Identify which cell holds the provided text, then report its (x, y) central coordinate. 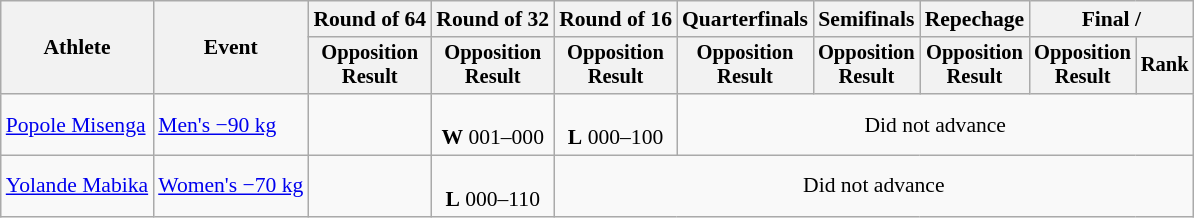
Rank (1165, 66)
Athlete (77, 48)
Popole Misenga (77, 124)
L 000–110 (492, 186)
L 000–100 (616, 124)
Women's −70 kg (230, 186)
Repechage (975, 19)
Final / (1111, 19)
Men's −90 kg (230, 124)
Event (230, 48)
Quarterfinals (745, 19)
Round of 64 (370, 19)
Round of 32 (492, 19)
Semifinals (866, 19)
Yolande Mabika (77, 186)
W 001–000 (492, 124)
Round of 16 (616, 19)
